Determine the (X, Y) coordinate at the center of the cell enclosing the given text.  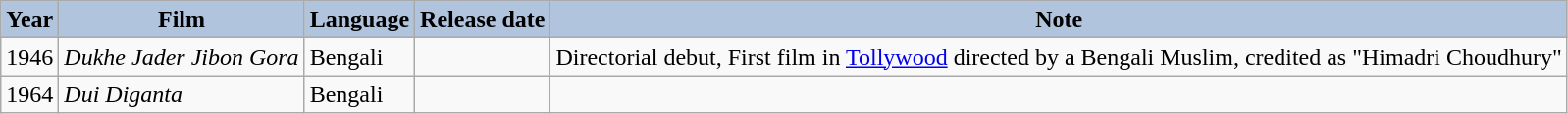
1946 (29, 57)
Language (359, 20)
Directorial debut, First film in Tollywood directed by a Bengali Muslim, credited as "Himadri Choudhury" (1059, 57)
1964 (29, 94)
Release date (483, 20)
Film (182, 20)
Note (1059, 20)
Dui Diganta (182, 94)
Year (29, 20)
Dukhe Jader Jibon Gora (182, 57)
